Determine the (X, Y) coordinate at the center of the cell enclosing the given text.  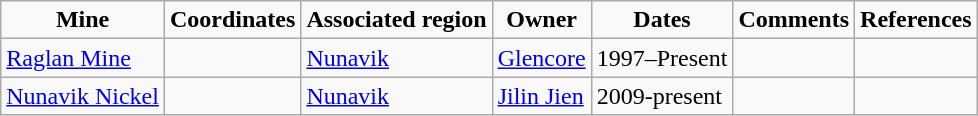
Owner (542, 20)
Nunavik Nickel (83, 96)
Glencore (542, 58)
1997–Present (662, 58)
Comments (794, 20)
2009-present (662, 96)
Associated region (396, 20)
Coordinates (232, 20)
Raglan Mine (83, 58)
Dates (662, 20)
Jilin Jien (542, 96)
Mine (83, 20)
References (916, 20)
